Provide the (x, y) coordinate of the cell's center where the given text is located.  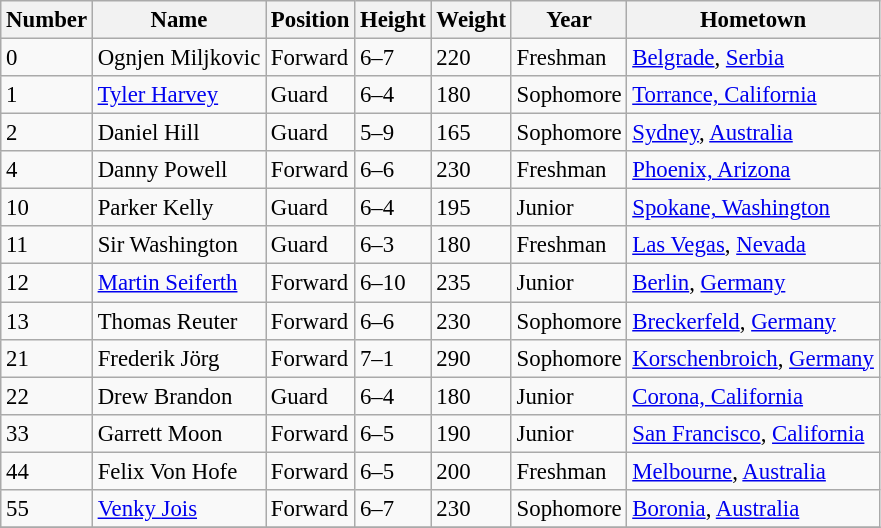
44 (47, 471)
7–1 (393, 358)
2 (47, 133)
13 (47, 321)
195 (471, 208)
Drew Brandon (178, 396)
Corona, California (753, 396)
Boronia, Australia (753, 509)
6–10 (393, 283)
Spokane, Washington (753, 208)
Tyler Harvey (178, 95)
Weight (471, 20)
11 (47, 245)
Venky Jois (178, 509)
5–9 (393, 133)
Parker Kelly (178, 208)
Felix Von Hofe (178, 471)
220 (471, 58)
Garrett Moon (178, 433)
1 (47, 95)
Daniel Hill (178, 133)
0 (47, 58)
San Francisco, California (753, 433)
22 (47, 396)
Phoenix, Arizona (753, 170)
Sydney, Australia (753, 133)
12 (47, 283)
Las Vegas, Nevada (753, 245)
Year (569, 20)
Sir Washington (178, 245)
235 (471, 283)
10 (47, 208)
55 (47, 509)
290 (471, 358)
Martin Seiferth (178, 283)
200 (471, 471)
21 (47, 358)
Position (310, 20)
Hometown (753, 20)
Korschenbroich, Germany (753, 358)
165 (471, 133)
Thomas Reuter (178, 321)
Number (47, 20)
Ognjen Miljkovic (178, 58)
Belgrade, Serbia (753, 58)
Frederik Jörg (178, 358)
Danny Powell (178, 170)
Height (393, 20)
190 (471, 433)
Berlin, Germany (753, 283)
6–3 (393, 245)
4 (47, 170)
Torrance, California (753, 95)
Name (178, 20)
Melbourne, Australia (753, 471)
Breckerfeld, Germany (753, 321)
33 (47, 433)
